Detect which cell encompasses the target text, then output its (x, y) center coordinate. 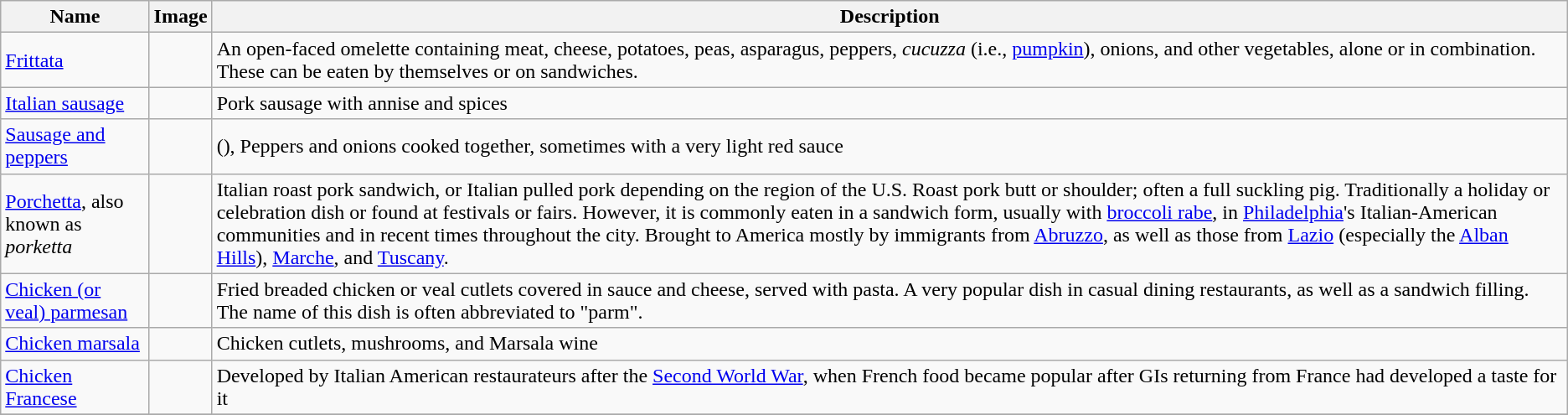
Chicken marsala (75, 344)
Frittata (75, 60)
Chicken cutlets, mushrooms, and Marsala wine (890, 344)
Description (890, 17)
Porchetta, also known as porketta (75, 223)
Chicken (or veal) parmesan (75, 300)
Pork sausage with annise and spices (890, 103)
(), Peppers and onions cooked together, sometimes with a very light red sauce (890, 146)
Chicken Francese (75, 387)
Italian sausage (75, 103)
Name (75, 17)
Image (181, 17)
Sausage and peppers (75, 146)
